Return [x, y] of the center of cell containing provided text 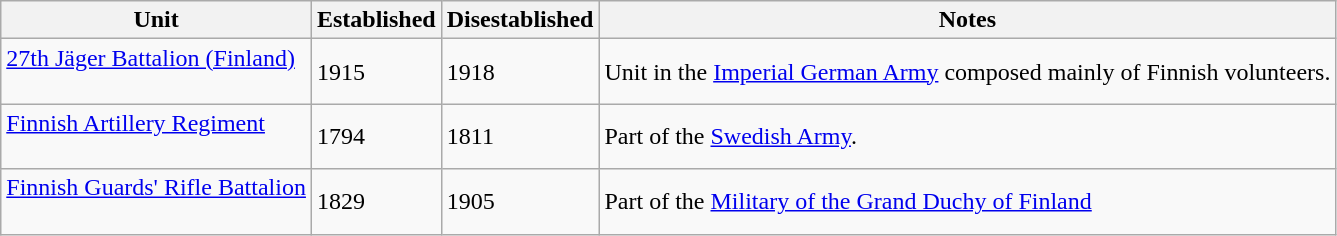
Disestablished [520, 20]
1811 [520, 136]
1918 [520, 72]
1829 [376, 202]
Part of the Swedish Army. [968, 136]
Established [376, 20]
1794 [376, 136]
Unit [156, 20]
Part of the Military of the Grand Duchy of Finland [968, 202]
27th Jäger Battalion (Finland) [156, 72]
Finnish Artillery Regiment [156, 136]
1905 [520, 202]
1915 [376, 72]
Finnish Guards' Rifle Battalion [156, 202]
Notes [968, 20]
Unit in the Imperial German Army composed mainly of Finnish volunteers. [968, 72]
